Identify which cell holds the provided text, then report its [x, y] central coordinate. 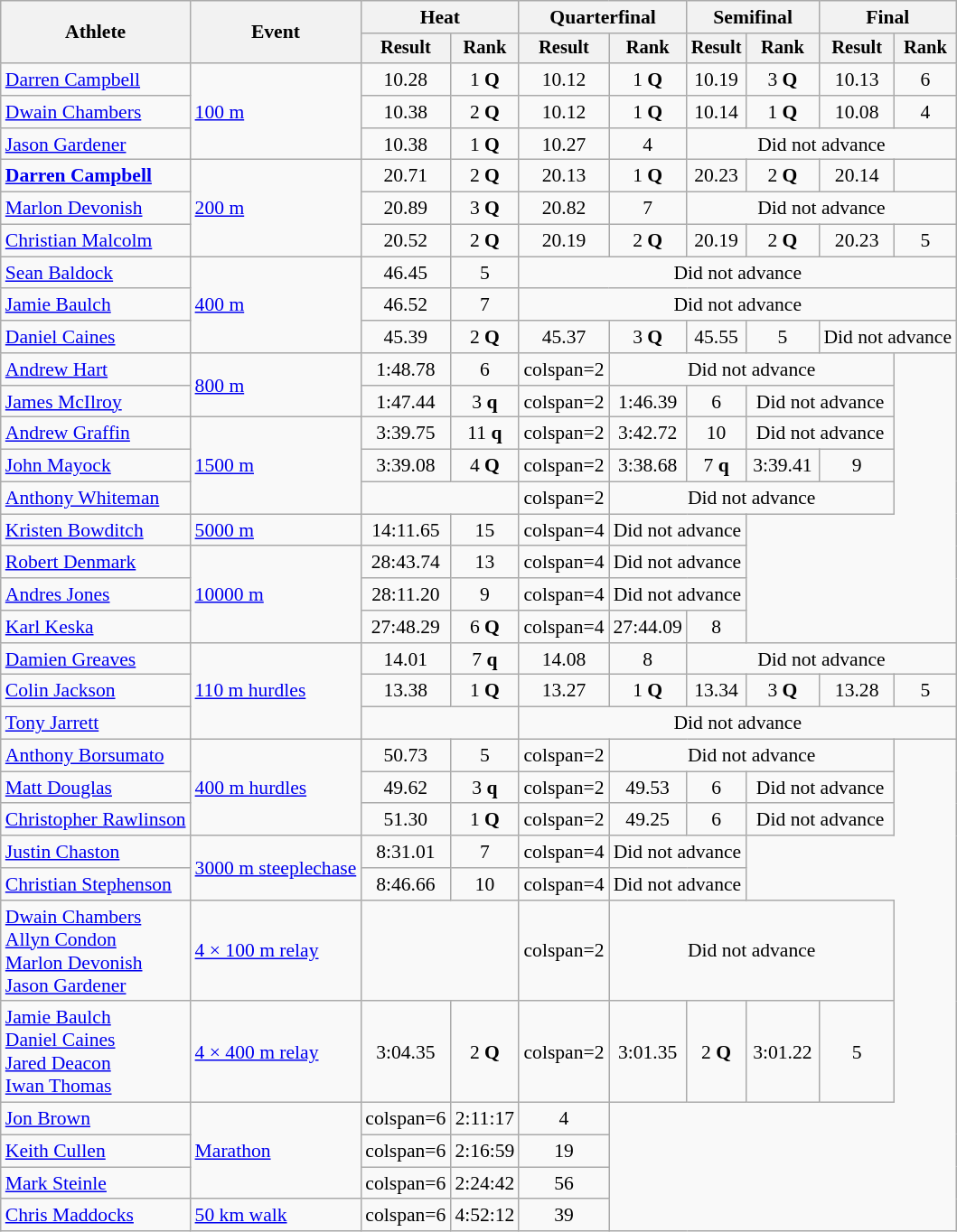
Christian Malcolm [96, 241]
8:46.66 [405, 884]
3:39.41 [783, 466]
1:46.39 [648, 402]
13.28 [857, 691]
10.13 [857, 79]
Event [277, 33]
Christian Stephenson [96, 884]
Justin Chaston [96, 852]
John Mayock [96, 466]
Marlon Devonish [96, 209]
13 [484, 563]
20.14 [857, 176]
Anthony Whiteman [96, 499]
49.53 [648, 788]
49.25 [648, 820]
49.62 [405, 788]
4 × 400 m relay [277, 1052]
46.45 [405, 273]
James McIlroy [96, 402]
3:39.75 [405, 434]
Damien Greaves [96, 659]
39 [564, 1216]
3:01.35 [648, 1052]
50 km walk [277, 1216]
Quarterfinal [602, 17]
Kristen Bowditch [96, 530]
45.39 [405, 337]
10.28 [405, 79]
3:04.35 [405, 1052]
27:48.29 [405, 627]
Chris Maddocks [96, 1216]
4 Q [484, 466]
3000 m steeplechase [277, 867]
28:11.20 [405, 594]
10000 m [277, 594]
20.52 [405, 241]
Jon Brown [96, 1119]
20.89 [405, 209]
13.38 [405, 691]
2:24:42 [484, 1183]
Semifinal [754, 17]
Tony Jarrett [96, 723]
14.01 [405, 659]
10.08 [857, 112]
Colin Jackson [96, 691]
6 Q [484, 627]
15 [484, 530]
27:44.09 [648, 627]
2:11:17 [484, 1119]
14:11.65 [405, 530]
Andrew Hart [96, 369]
400 m [277, 305]
13.27 [564, 691]
200 m [277, 208]
3:01.22 [783, 1052]
Karl Keska [96, 627]
14.08 [564, 659]
10.19 [717, 79]
Christopher Rawlinson [96, 820]
4:52:12 [484, 1216]
10.14 [717, 112]
1:48.78 [405, 369]
56 [564, 1183]
20.13 [564, 176]
100 m [277, 112]
3:38.68 [648, 466]
Athlete [96, 33]
28:43.74 [405, 563]
19 [564, 1152]
8:31.01 [405, 852]
3:39.08 [405, 466]
Final [887, 17]
110 m hurdles [277, 692]
3:42.72 [648, 434]
Jason Gardener [96, 145]
11 q [484, 434]
20.82 [564, 209]
Jamie BaulchDaniel CainesJared DeaconIwan Thomas [96, 1052]
5000 m [277, 530]
Robert Denmark [96, 563]
Jamie Baulch [96, 305]
51.30 [405, 820]
Daniel Caines [96, 337]
Andrew Graffin [96, 434]
Heat [439, 17]
50.73 [405, 756]
Marathon [277, 1151]
45.55 [717, 337]
400 m hurdles [277, 788]
Keith Cullen [96, 1152]
20.71 [405, 176]
13.34 [717, 691]
Sean Baldock [96, 273]
45.37 [564, 337]
2:16:59 [484, 1152]
46.52 [405, 305]
Matt Douglas [96, 788]
Andres Jones [96, 594]
1500 m [277, 466]
Dwain ChambersAllyn CondonMarlon DevonishJason Gardener [96, 951]
10.27 [564, 145]
800 m [277, 385]
4 × 100 m relay [277, 951]
Mark Steinle [96, 1183]
1:47.44 [405, 402]
Anthony Borsumato [96, 756]
Dwain Chambers [96, 112]
